Find where the given text appears and provide that cell's center as [X, Y] coordinate. 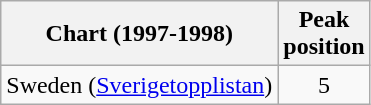
Peakposition [324, 34]
5 [324, 85]
Sweden (Sverigetopplistan) [140, 85]
Chart (1997-1998) [140, 34]
